Pinpoint the cell where the given text exists, returning its [x, y] midpoint coordinate. 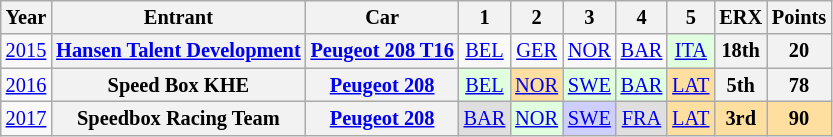
Speedbox Racing Team [178, 118]
Points [799, 17]
2016 [26, 85]
Car [382, 17]
5 [690, 17]
3rd [740, 118]
Peugeot 208 T16 [382, 51]
5th [740, 85]
GER [536, 51]
2 [536, 17]
2015 [26, 51]
90 [799, 118]
Hansen Talent Development [178, 51]
ITA [690, 51]
Year [26, 17]
20 [799, 51]
FRA [642, 118]
4 [642, 17]
ERX [740, 17]
3 [590, 17]
18th [740, 51]
2017 [26, 118]
78 [799, 85]
Speed Box KHE [178, 85]
Entrant [178, 17]
1 [485, 17]
